Locate the cell with the specified text and output its [x, y] center coordinate. 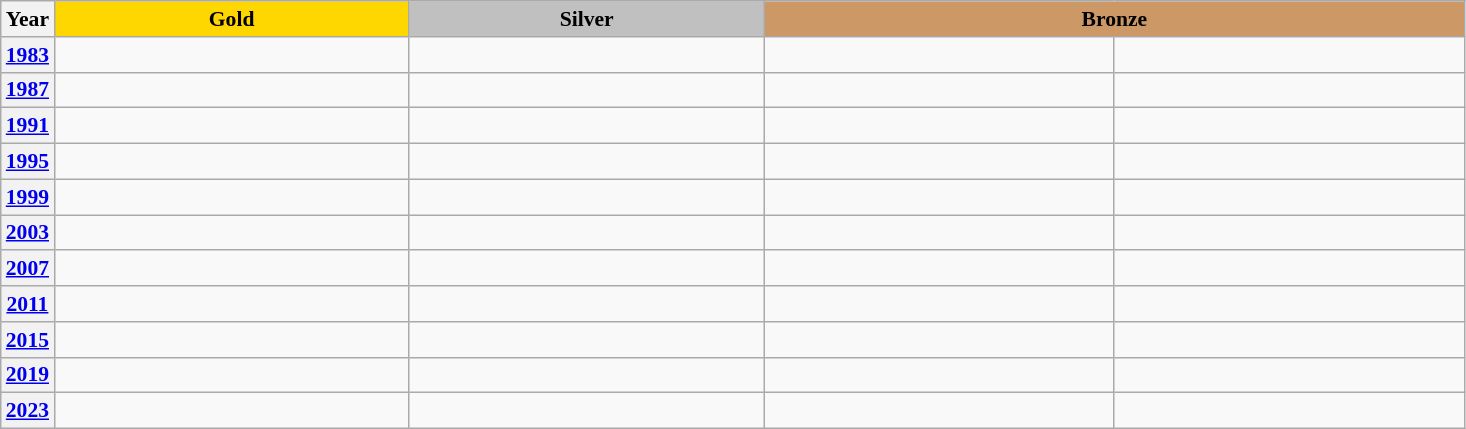
2007 [28, 269]
1995 [28, 162]
1999 [28, 197]
Year [28, 19]
2015 [28, 340]
1983 [28, 55]
1991 [28, 126]
Gold [232, 19]
1987 [28, 90]
Bronze [1114, 19]
2003 [28, 233]
2019 [28, 375]
Silver [586, 19]
2011 [28, 304]
2023 [28, 411]
